Pinpoint the cell where the given text exists, returning its (x, y) midpoint coordinate. 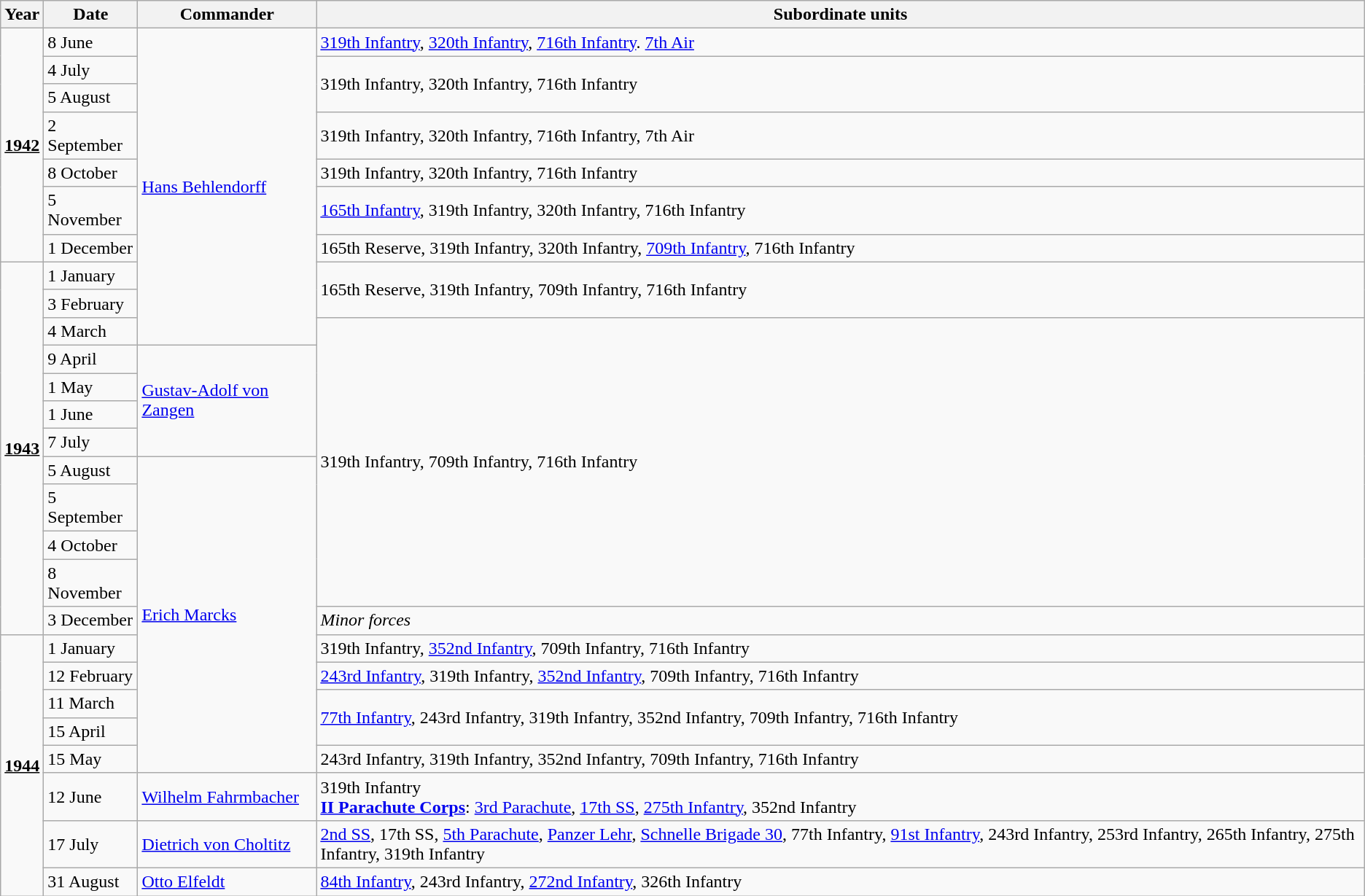
15 April (90, 731)
4 October (90, 545)
Erich Marcks (227, 615)
15 May (90, 759)
31 August (90, 881)
9 April (90, 359)
8 October (90, 173)
84th Infantry, 243rd Infantry, 272nd Infantry, 326th Infantry (840, 881)
1 June (90, 415)
Hans Behlendorff (227, 187)
Minor forces (840, 620)
165th Infantry, 319th Infantry, 320th Infantry, 716th Infantry (840, 210)
17 July (90, 844)
12 June (90, 796)
7 July (90, 443)
1942 (22, 145)
Commander (227, 15)
Otto Elfeldt (227, 881)
12 February (90, 676)
4 July (90, 70)
3 December (90, 620)
319th Infantry, 320th Infantry, 716th Infantry, 7th Air (840, 136)
Dietrich von Choltitz (227, 844)
2 September (90, 136)
8 June (90, 42)
165th Reserve, 319th Infantry, 709th Infantry, 716th Infantry (840, 289)
3 February (90, 303)
Subordinate units (840, 15)
1943 (22, 448)
165th Reserve, 319th Infantry, 320th Infantry, 709th Infantry, 716th Infantry (840, 248)
319th Infantry, 352nd Infantry, 709th Infantry, 716th Infantry (840, 648)
319th InfantryII Parachute Corps: 3rd Parachute, 17th SS, 275th Infantry, 352nd Infantry (840, 796)
77th Infantry, 243rd Infantry, 319th Infantry, 352nd Infantry, 709th Infantry, 716th Infantry (840, 717)
1 May (90, 387)
319th Infantry, 320th Infantry, 716th Infantry. 7th Air (840, 42)
11 March (90, 704)
Gustav-Adolf von Zangen (227, 400)
Year (22, 15)
5 September (90, 507)
5 November (90, 210)
Wilhelm Fahrmbacher (227, 796)
8 November (90, 583)
4 March (90, 331)
1944 (22, 765)
1 December (90, 248)
Date (90, 15)
319th Infantry, 709th Infantry, 716th Infantry (840, 462)
